From the cell containing the given text, extract its center point as [x, y] coordinate. 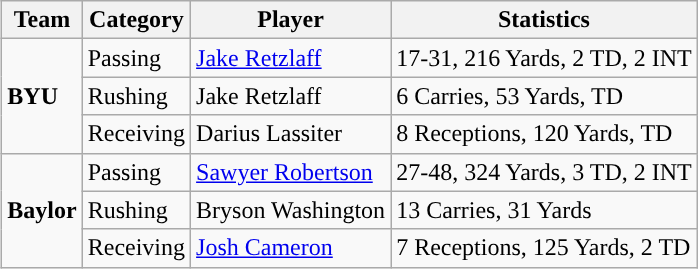
Baylor [42, 210]
Player [291, 20]
Statistics [544, 20]
7 Receptions, 125 Yards, 2 TD [544, 248]
Team [42, 20]
Category [136, 20]
Josh Cameron [291, 248]
BYU [42, 96]
27-48, 324 Yards, 3 TD, 2 INT [544, 172]
Sawyer Robertson [291, 172]
Bryson Washington [291, 210]
8 Receptions, 120 Yards, TD [544, 134]
6 Carries, 53 Yards, TD [544, 96]
13 Carries, 31 Yards [544, 210]
Darius Lassiter [291, 134]
17-31, 216 Yards, 2 TD, 2 INT [544, 58]
